Locate the cell with the specified text and output its (X, Y) center coordinate. 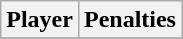
Penalties (130, 20)
Player (40, 20)
